Capture the cell that displays the provided text and extract its (x, y) central coordinate. 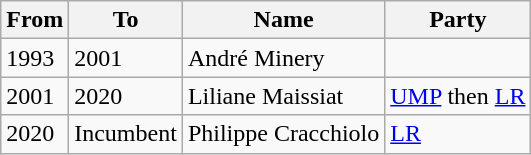
1993 (35, 58)
Party (458, 20)
André Minery (283, 58)
Incumbent (126, 134)
Philippe Cracchiolo (283, 134)
Name (283, 20)
Liliane Maissiat (283, 96)
To (126, 20)
From (35, 20)
UMP then LR (458, 96)
LR (458, 134)
